Extract the (X, Y) coordinate from the center of the cell holding the provided text.  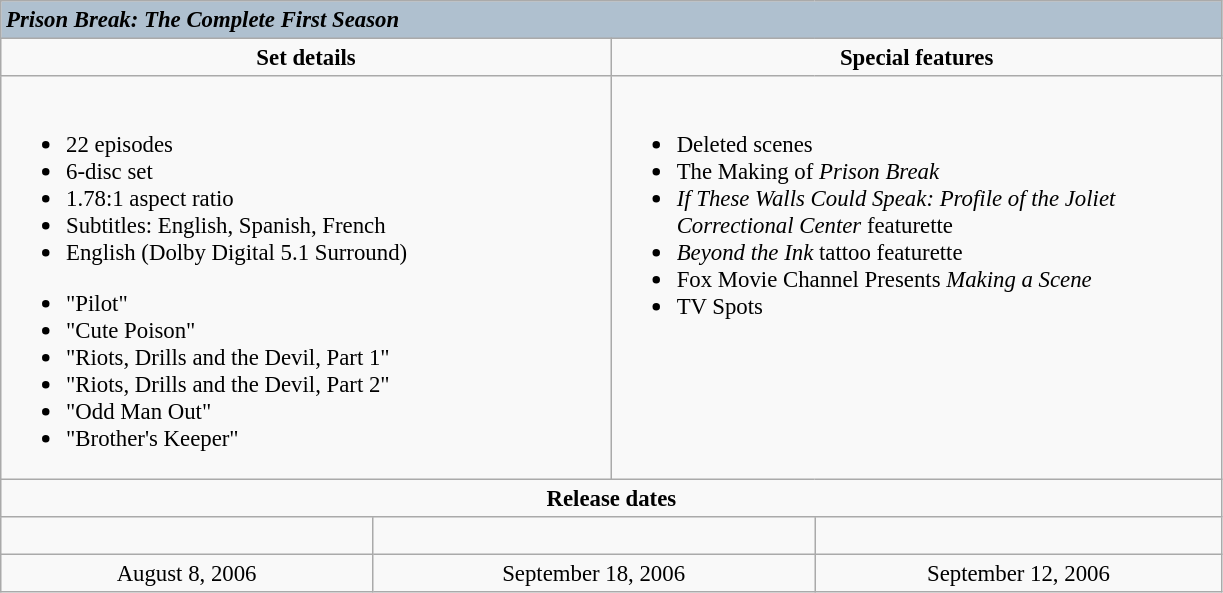
Release dates (612, 498)
September 12, 2006 (1018, 573)
September 18, 2006 (593, 573)
Prison Break: The Complete First Season (612, 20)
Special features (916, 58)
August 8, 2006 (187, 573)
Set details (306, 58)
